Detect which cell encompasses the target text, then output its [x, y] center coordinate. 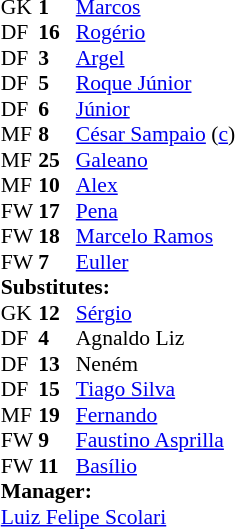
18 [57, 237]
Sérgio [156, 313]
10 [57, 185]
8 [57, 135]
Faustino Asprilla [156, 441]
Argel [156, 58]
7 [57, 262]
Tiago Silva [156, 389]
Roque Júnior [156, 83]
Agnaldo Liz [156, 339]
Marcelo Ramos [156, 237]
17 [57, 211]
Manager: [118, 491]
9 [57, 441]
12 [57, 313]
4 [57, 339]
11 [57, 466]
Rogério [156, 33]
19 [57, 415]
15 [57, 389]
Galeano [156, 160]
25 [57, 160]
13 [57, 364]
6 [57, 109]
Euller [156, 262]
16 [57, 33]
Pena [156, 211]
César Sampaio (c) [156, 135]
Júnior [156, 109]
5 [57, 83]
Fernando [156, 415]
3 [57, 58]
Alex [156, 185]
Neném [156, 364]
Substitutes: [118, 287]
GK [20, 313]
Basílio [156, 466]
